Find where the given text appears and provide that cell's center as (x, y) coordinate. 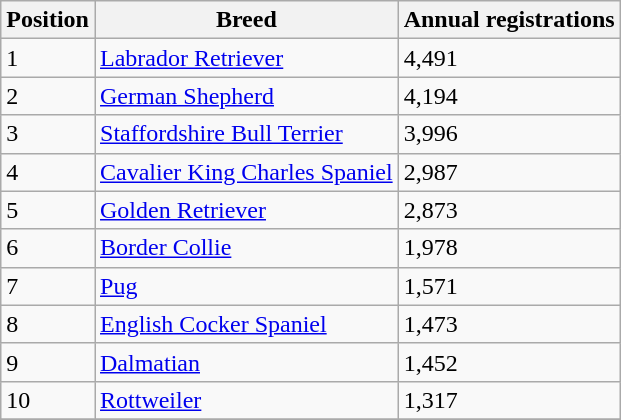
English Cocker Spaniel (246, 324)
Golden Retriever (246, 210)
10 (48, 400)
3 (48, 134)
4,194 (509, 96)
Pug (246, 286)
8 (48, 324)
9 (48, 362)
1,978 (509, 248)
2,873 (509, 210)
2,987 (509, 172)
3,996 (509, 134)
Annual registrations (509, 20)
2 (48, 96)
Rottweiler (246, 400)
1 (48, 58)
Labrador Retriever (246, 58)
4,491 (509, 58)
Breed (246, 20)
6 (48, 248)
German Shepherd (246, 96)
4 (48, 172)
1,317 (509, 400)
7 (48, 286)
5 (48, 210)
Border Collie (246, 248)
Cavalier King Charles Spaniel (246, 172)
1,473 (509, 324)
Dalmatian (246, 362)
1,452 (509, 362)
Staffordshire Bull Terrier (246, 134)
Position (48, 20)
1,571 (509, 286)
